From the cell containing the given text, extract its center point as [x, y] coordinate. 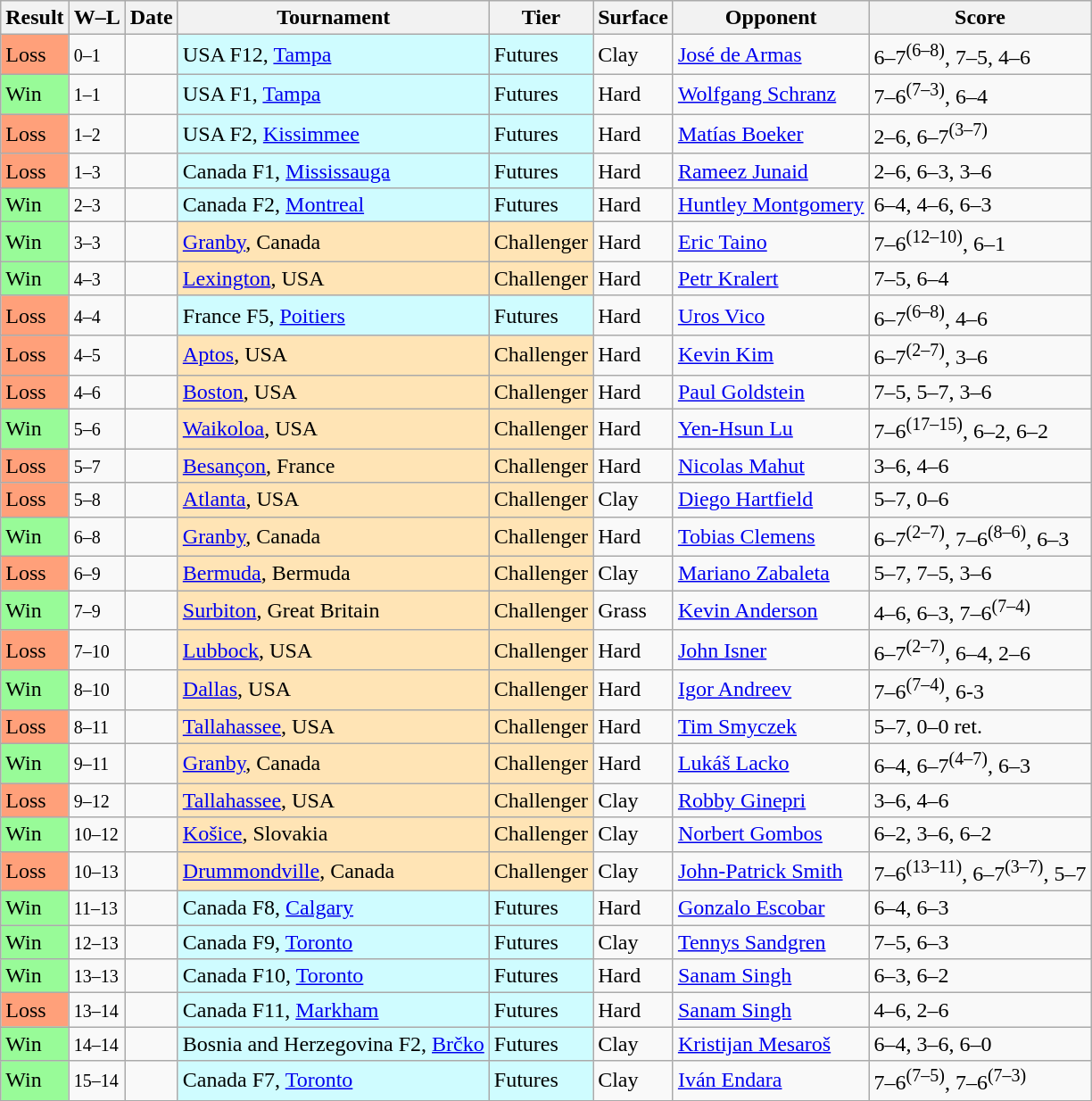
6–7(6–8), 7–5, 4–6 [980, 55]
7–6(13–11), 6–7(3–7), 5–7 [980, 871]
7–6(7–3), 6–4 [980, 95]
6–4, 6–7(4–7), 6–3 [980, 764]
Canada F8, Calgary [334, 908]
Score [980, 18]
Tournament [334, 18]
Huntley Montgomery [771, 205]
Tier [541, 18]
1–2 [96, 134]
10–13 [96, 871]
Wolfgang Schranz [771, 95]
Matías Boeker [771, 134]
1–3 [96, 170]
14–14 [96, 1044]
Mariano Zabaleta [771, 574]
7–5, 5–7, 3–6 [980, 392]
Norbert Gombos [771, 834]
7–6(12–10), 6–1 [980, 243]
José de Armas [771, 55]
Canada F2, Montreal [334, 205]
4–6, 6–3, 7–6(7–4) [980, 610]
Kristijan Mesaroš [771, 1044]
Surbiton, Great Britain [334, 610]
Canada F1, Mississauga [334, 170]
W–L [96, 18]
7–9 [96, 610]
Rameez Junaid [771, 170]
France F5, Poitiers [334, 316]
Canada F7, Toronto [334, 1081]
7–10 [96, 650]
Surface [633, 18]
13–14 [96, 1010]
Canada F11, Markham [334, 1010]
Petr Kralert [771, 278]
8–10 [96, 691]
USA F2, Kissimmee [334, 134]
3–3 [96, 243]
Aptos, USA [334, 355]
8–11 [96, 726]
4–3 [96, 278]
Bosnia and Herzegovina F2, Brčko [334, 1044]
Eric Taino [771, 243]
5–7 [96, 466]
6–7(2–7), 7–6(8–6), 6–3 [980, 537]
Waikoloa, USA [334, 428]
6–4, 3–6, 6–0 [980, 1044]
1–1 [96, 95]
6–7(6–8), 4–6 [980, 316]
Result [35, 18]
Kevin Kim [771, 355]
5–7, 7–5, 3–6 [980, 574]
Diego Hartfield [771, 500]
6–8 [96, 537]
13–13 [96, 976]
Nicolas Mahut [771, 466]
Lexington, USA [334, 278]
Tennys Sandgren [771, 942]
Paul Goldstein [771, 392]
Canada F10, Toronto [334, 976]
6–2, 3–6, 6–2 [980, 834]
Grass [633, 610]
5–7, 0–0 ret. [980, 726]
Kevin Anderson [771, 610]
Besançon, France [334, 466]
5–7, 0–6 [980, 500]
Iván Endara [771, 1081]
Uros Vico [771, 316]
Košice, Slovakia [334, 834]
Drummondville, Canada [334, 871]
9–12 [96, 800]
6–9 [96, 574]
Bermuda, Bermuda [334, 574]
7–6(17–15), 6–2, 6–2 [980, 428]
0–1 [96, 55]
12–13 [96, 942]
11–13 [96, 908]
Canada F9, Toronto [334, 942]
15–14 [96, 1081]
USA F12, Tampa [334, 55]
4–6 [96, 392]
10–12 [96, 834]
6–4, 6–3 [980, 908]
USA F1, Tampa [334, 95]
6–3, 6–2 [980, 976]
7–6(7–4), 6-3 [980, 691]
4–4 [96, 316]
John Isner [771, 650]
Igor Andreev [771, 691]
4–5 [96, 355]
Dallas, USA [334, 691]
Date [152, 18]
6–4, 4–6, 6–3 [980, 205]
Boston, USA [334, 392]
John-Patrick Smith [771, 871]
Tim Smyczek [771, 726]
6–7(2–7), 6–4, 2–6 [980, 650]
7–5, 6–4 [980, 278]
2–6, 6–3, 3–6 [980, 170]
Lukáš Lacko [771, 764]
9–11 [96, 764]
5–6 [96, 428]
Gonzalo Escobar [771, 908]
Yen-Hsun Lu [771, 428]
Opponent [771, 18]
Atlanta, USA [334, 500]
6–7(2–7), 3–6 [980, 355]
2–3 [96, 205]
5–8 [96, 500]
2–6, 6–7(3–7) [980, 134]
7–6(7–5), 7–6(7–3) [980, 1081]
Tobias Clemens [771, 537]
7–5, 6–3 [980, 942]
Robby Ginepri [771, 800]
Lubbock, USA [334, 650]
4–6, 2–6 [980, 1010]
